Locate the cell with the specified text and output its (X, Y) center coordinate. 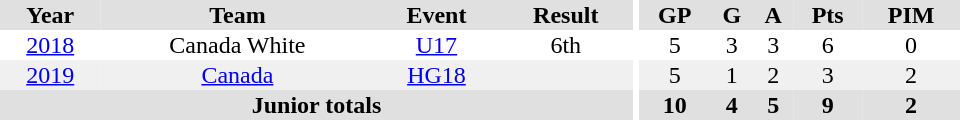
9 (828, 105)
GP (675, 15)
2019 (50, 75)
Junior totals (316, 105)
2018 (50, 45)
Pts (828, 15)
6th (566, 45)
Team (237, 15)
1 (732, 75)
0 (911, 45)
Result (566, 15)
Year (50, 15)
Canada (237, 75)
HG18 (436, 75)
4 (732, 105)
Event (436, 15)
6 (828, 45)
G (732, 15)
10 (675, 105)
PIM (911, 15)
Canada White (237, 45)
A (773, 15)
U17 (436, 45)
